Locate the cell with the specified text and output its (X, Y) center coordinate. 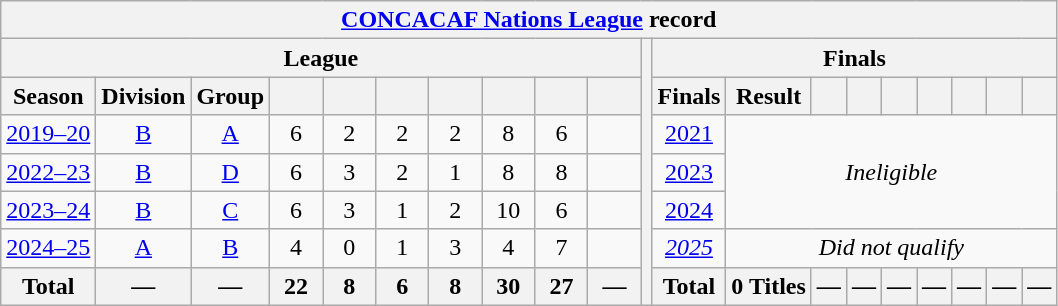
2023 (689, 172)
2024 (689, 210)
10 (508, 210)
30 (508, 286)
CONCACAF Nations League record (529, 20)
27 (562, 286)
Result (769, 96)
22 (296, 286)
2022–23 (48, 172)
C (230, 210)
League (321, 58)
Season (48, 96)
0 (350, 248)
7 (562, 248)
Ineligible (892, 172)
2024–25 (48, 248)
Division (144, 96)
2025 (689, 248)
Group (230, 96)
2021 (689, 134)
D (230, 172)
Did not qualify (892, 248)
2023–24 (48, 210)
0 Titles (769, 286)
2019–20 (48, 134)
